Output the [x, y] coordinate of the center of the cell containing the given text.  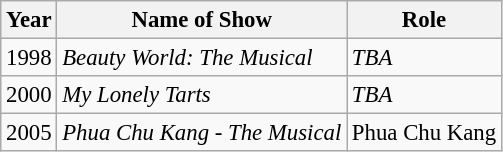
Phua Chu Kang - The Musical [202, 133]
Role [424, 20]
2005 [29, 133]
Name of Show [202, 20]
My Lonely Tarts [202, 95]
Phua Chu Kang [424, 133]
1998 [29, 58]
Beauty World: The Musical [202, 58]
Year [29, 20]
2000 [29, 95]
